Output the (x, y) coordinate of the center of the cell containing the given text.  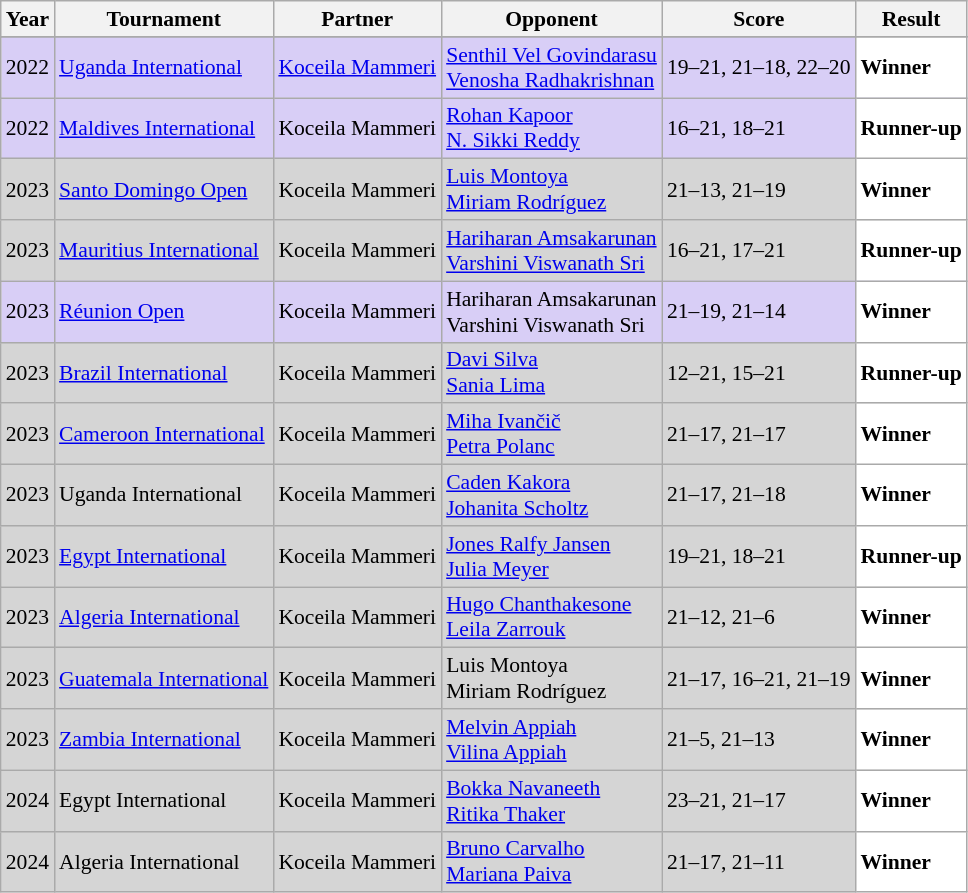
Jones Ralfy Jansen Julia Meyer (552, 556)
Guatemala International (164, 678)
Santo Domingo Open (164, 190)
19–21, 18–21 (759, 556)
Cameroon International (164, 434)
Brazil International (164, 372)
21–17, 16–21, 21–19 (759, 678)
Caden Kakora Johanita Scholtz (552, 496)
Score (759, 19)
21–17, 21–11 (759, 862)
12–21, 15–21 (759, 372)
21–17, 21–18 (759, 496)
Miha Ivančič Petra Polanc (552, 434)
Year (28, 19)
21–5, 21–13 (759, 740)
16–21, 18–21 (759, 128)
19–21, 21–18, 22–20 (759, 68)
Bruno Carvalho Mariana Paiva (552, 862)
Senthil Vel Govindarasu Venosha Radhakrishnan (552, 68)
21–17, 21–17 (759, 434)
Partner (357, 19)
Bokka Navaneeth Ritika Thaker (552, 800)
Opponent (552, 19)
Réunion Open (164, 312)
Maldives International (164, 128)
Rohan Kapoor N. Sikki Reddy (552, 128)
Melvin Appiah Vilina Appiah (552, 740)
Davi Silva Sania Lima (552, 372)
21–12, 21–6 (759, 618)
Hugo Chanthakesone Leila Zarrouk (552, 618)
Zambia International (164, 740)
Mauritius International (164, 250)
16–21, 17–21 (759, 250)
21–13, 21–19 (759, 190)
Tournament (164, 19)
Result (912, 19)
21–19, 21–14 (759, 312)
23–21, 21–17 (759, 800)
